Provide the [x, y] coordinate of the cell's center where the given text is located.  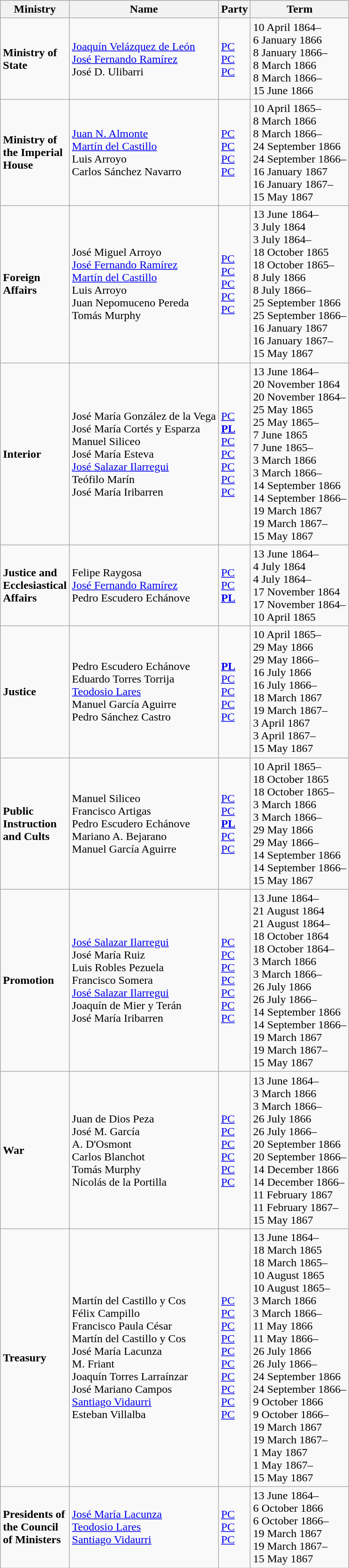
Justice [35, 691]
José María Lacunza Teodosio Lares Santiago Vidaurri [144, 1527]
Presidents of the Council of Ministers [35, 1527]
Juan N. Almonte Martín del Castillo Luis Arroyo Carlos Sánchez Navarro [144, 153]
PC PC PC PC PC PC [235, 1150]
10 April 1865–29 May 1866 29 May 1866–16 July 1866 16 July 1866–18 March 1867 19 March 1867–3 April 1867 3 April 1867–15 May 1867 [300, 691]
Juan de Dios Peza José M. García A. D'Osmont Carlos Blanchot Tomás Murphy Nicolás de la Portilla [144, 1150]
Term [300, 9]
PC PL PC PC PC PC PC [235, 453]
Ministry of State [35, 59]
Ministry [35, 9]
PC PC PC PC PC PC PC PC PC PC [235, 1358]
Pedro Escudero Echánove Eduardo Torres Torrija Teodosio Lares Manuel García Aguirre Pedro Sánchez Castro [144, 691]
War [35, 1150]
Joaquín Velázquez de León José Fernando Ramírez José D. Ulibarri [144, 59]
Foreign Affairs [35, 284]
10 April 1865–18 October 1865 18 October 1865–3 March 1866 3 March 1866–29 May 1866 29 May 1866–14 September 1866 14 September 1866–15 May 1867 [300, 824]
PL PC PC PC PC [235, 691]
Public Instruction and Cults [35, 824]
Treasury [35, 1358]
José Salazar Ilarregui José María Ruiz Luis Robles Pezuela Francisco Somera José Salazar Ilarregui Joaquín de Mier y Terán José María Iribarren [144, 980]
13 June 1864–4 July 1864 4 July 1864–17 November 1864 17 November 1864–10 April 1865 [300, 586]
Ministry of the Imperial House [35, 153]
José María González de la Vega José María Cortés y Esparza Manuel Siliceo José María Esteva José Salazar Ilarregui Teófilo Marín José María Iribarren [144, 453]
PC PC PC PC [235, 153]
Interior [35, 453]
13 June 1864–6 October 1866 6 October 1866–19 March 1867 19 March 1867–15 May 1867 [300, 1527]
Party [235, 9]
10 April 1864–6 January 1866 8 January 1866–8 March 1866 8 March 1866–15 June 1866 [300, 59]
PC PC PL PC PC [235, 824]
PC PC PC PC PC [235, 284]
Name [144, 9]
Promotion [35, 980]
Felipe Raygosa José Fernando Ramírez Pedro Escudero Echánove [144, 586]
10 April 1865–8 March 1866 8 March 1866–24 September 1866 24 September 1866–16 January 1867 16 January 1867–15 May 1867 [300, 153]
PC PC PC PC PC PC PC [235, 980]
José Miguel Arroyo José Fernando Ramírez Martín del Castillo Luis Arroyo Juan Nepomuceno Pereda Tomás Murphy [144, 284]
PC PC PL [235, 586]
Manuel Siliceo Francisco Artigas Pedro Escudero Echánove Mariano A. Bejarano Manuel García Aguirre [144, 824]
Justice and Ecclesiastical Affairs [35, 586]
